Provide the [x, y] coordinate of the cell's center where the given text is located.  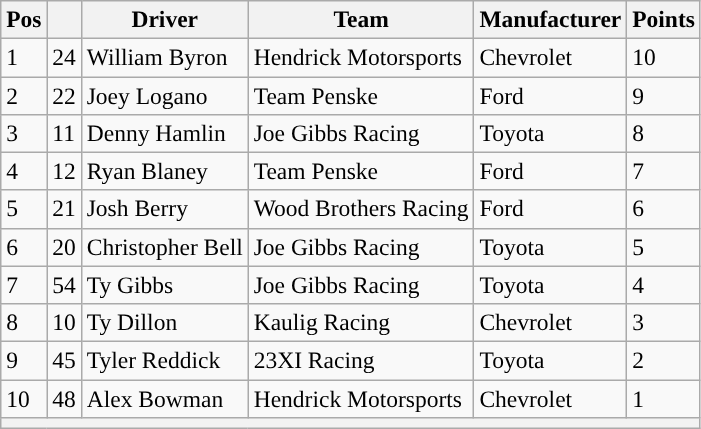
Josh Berry [164, 209]
Pos [24, 19]
45 [64, 360]
Ty Gibbs [164, 285]
Alex Bowman [164, 398]
54 [64, 285]
Team [361, 19]
Ryan Blaney [164, 171]
12 [64, 171]
48 [64, 398]
Christopher Bell [164, 247]
Wood Brothers Racing [361, 209]
Kaulig Racing [361, 322]
Tyler Reddick [164, 360]
Points [664, 19]
22 [64, 95]
William Byron [164, 57]
Driver [164, 19]
Ty Dillon [164, 322]
Denny Hamlin [164, 133]
24 [64, 57]
Manufacturer [550, 19]
23XI Racing [361, 360]
11 [64, 133]
Joey Logano [164, 95]
21 [64, 209]
20 [64, 247]
